Detect which cell encompasses the target text, then output its (x, y) center coordinate. 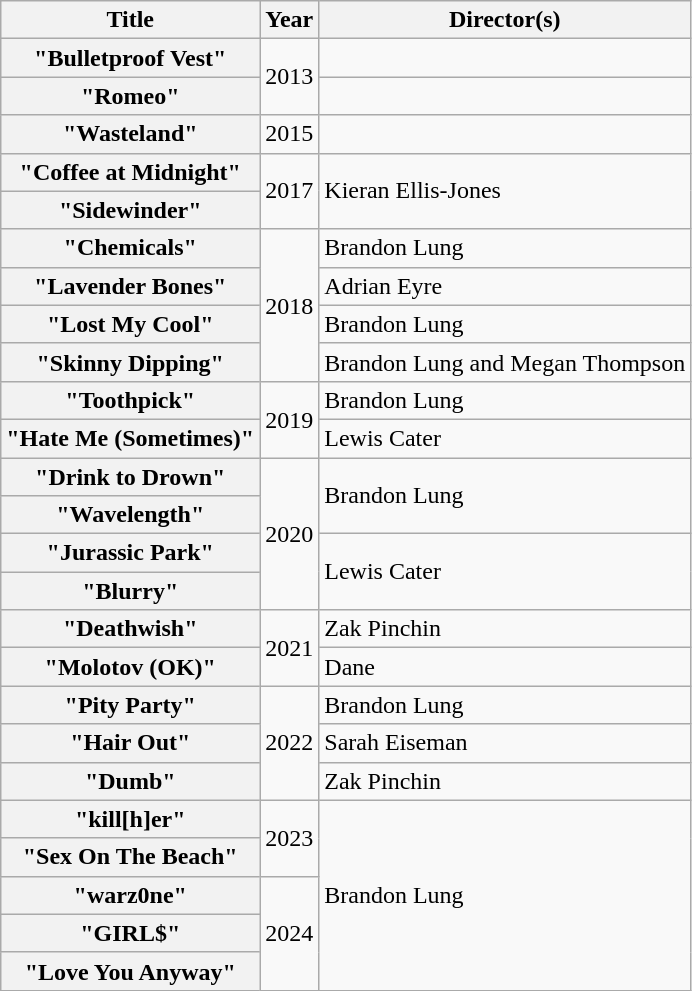
Sarah Eiseman (505, 743)
Dane (505, 667)
"Wasteland" (130, 134)
"Coffee at Midnight" (130, 172)
"Lavender Bones" (130, 286)
"Skinny Dipping" (130, 362)
"Wavelength" (130, 515)
"warz0ne" (130, 895)
"Bulletproof Vest" (130, 58)
"Hate Me (Sometimes)" (130, 438)
Title (130, 20)
"Hair Out" (130, 743)
"Love You Anyway" (130, 971)
"GIRL$" (130, 933)
2015 (290, 134)
"Sidewinder" (130, 210)
2022 (290, 743)
2020 (290, 534)
"Lost My Cool" (130, 324)
"Drink to Drown" (130, 477)
"Sex On The Beach" (130, 857)
"Pity Party" (130, 705)
Year (290, 20)
"kill[h]er" (130, 819)
2019 (290, 419)
2024 (290, 933)
2018 (290, 305)
"Molotov (OK)" (130, 667)
"Chemicals" (130, 248)
Brandon Lung and Megan Thompson (505, 362)
2013 (290, 77)
2021 (290, 648)
Adrian Eyre (505, 286)
"Jurassic Park" (130, 553)
Director(s) (505, 20)
2023 (290, 838)
"Toothpick" (130, 400)
"Romeo" (130, 96)
"Blurry" (130, 591)
"Dumb" (130, 781)
"Deathwish" (130, 629)
2017 (290, 191)
Kieran Ellis-Jones (505, 191)
